Return the (x, y) coordinate for the center point of the cell that contains the specified text.  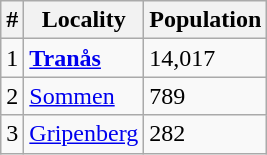
Sommen (84, 96)
1 (12, 58)
Population (206, 20)
Tranås (84, 58)
Gripenberg (84, 134)
282 (206, 134)
3 (12, 134)
Locality (84, 20)
2 (12, 96)
14,017 (206, 58)
789 (206, 96)
# (12, 20)
